Output the (x, y) coordinate of the center of the cell containing the given text.  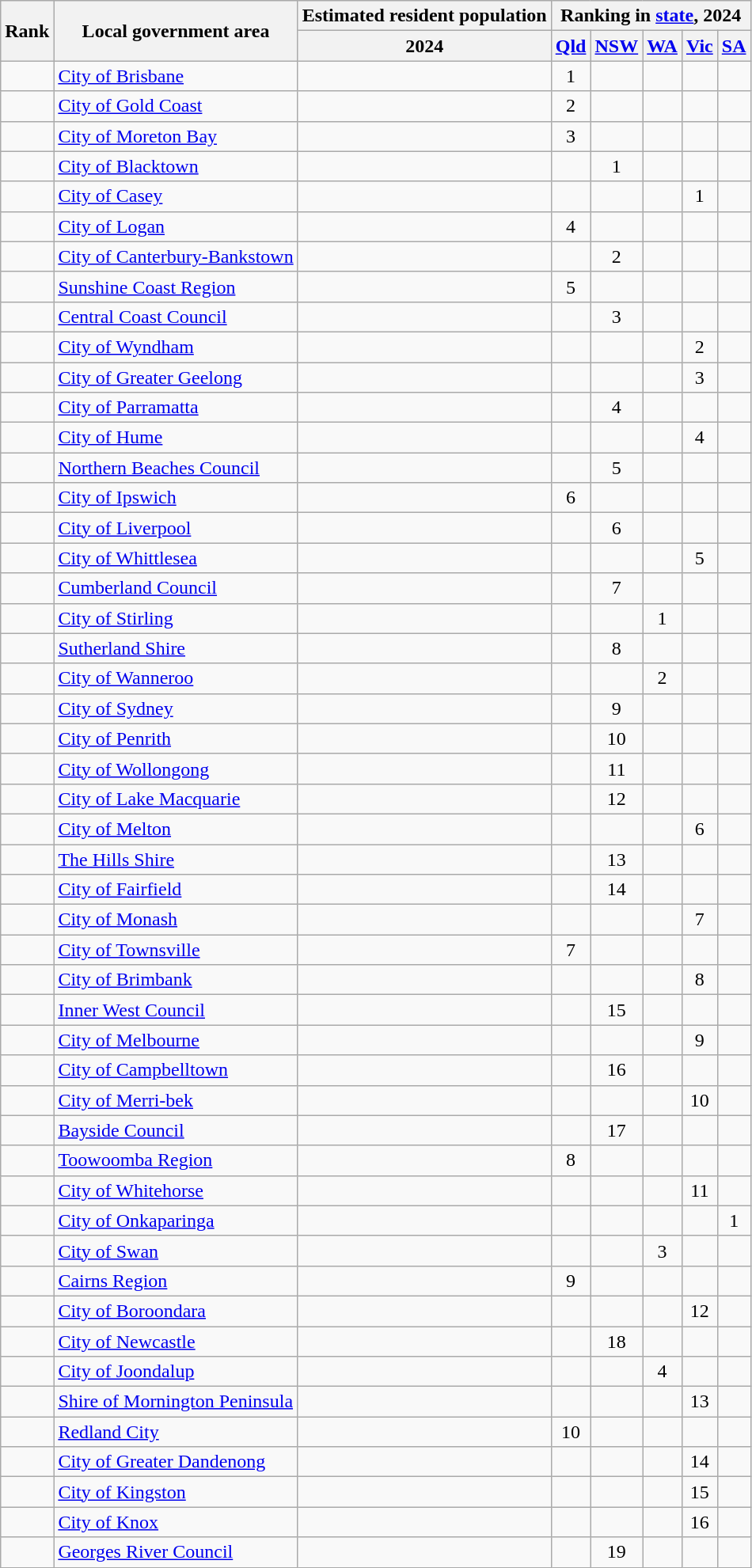
City of Boroondara (176, 1311)
Northern Beaches Council (176, 468)
City of Townsville (176, 950)
City of Hume (176, 438)
Ranking in state, 2024 (651, 16)
City of Canterbury-Bankstown (176, 256)
City of Brimbank (176, 980)
Cumberland Council (176, 588)
Estimated resident population (424, 16)
WA (663, 46)
City of Melbourne (176, 1040)
Cairns Region (176, 1281)
City of Gold Coast (176, 106)
Rank (27, 31)
City of Joondalup (176, 1372)
City of Blacktown (176, 166)
NSW (617, 46)
City of Wollongong (176, 769)
City of Merri-bek (176, 1100)
City of Moreton Bay (176, 136)
City of Campbelltown (176, 1070)
City of Brisbane (176, 76)
City of Penrith (176, 738)
City of Newcastle (176, 1342)
City of Melton (176, 829)
City of Lake Macquarie (176, 799)
City of Whitehorse (176, 1190)
Sunshine Coast Region (176, 287)
City of Knox (176, 1522)
City of Swan (176, 1251)
City of Sydney (176, 708)
City of Wyndham (176, 347)
City of Onkaparinga (176, 1221)
City of Stirling (176, 618)
City of Whittlesea (176, 558)
2024 (424, 46)
Vic (700, 46)
Toowoomba Region (176, 1160)
SA (734, 46)
City of Greater Dandenong (176, 1462)
Central Coast Council (176, 317)
City of Wanneroo (176, 678)
Redland City (176, 1432)
City of Casey (176, 196)
Georges River Council (176, 1552)
City of Fairfield (176, 890)
City of Greater Geelong (176, 378)
17 (617, 1130)
Local government area (176, 31)
City of Monash (176, 920)
City of Liverpool (176, 528)
Bayside Council (176, 1130)
Qld (571, 46)
19 (617, 1552)
Sutherland Shire (176, 648)
City of Kingston (176, 1492)
Shire of Mornington Peninsula (176, 1402)
City of Logan (176, 226)
Inner West Council (176, 1010)
18 (617, 1342)
City of Ipswich (176, 498)
City of Parramatta (176, 408)
The Hills Shire (176, 859)
